Determine the (x, y) coordinate at the center of the cell enclosing the given text.  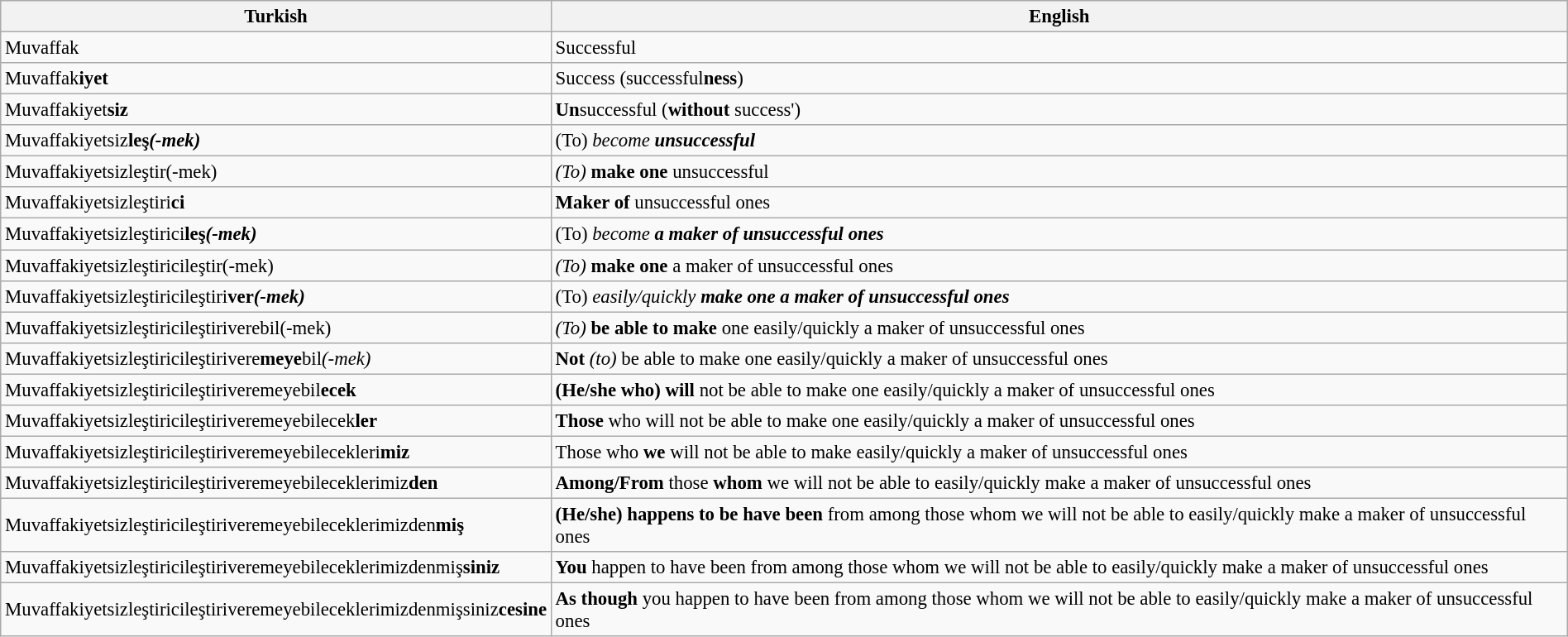
Those who will not be able to make one easily/quickly a maker of unsuccessful ones (1059, 421)
Maker of unsuccessful ones (1059, 203)
Success (successfulness) (1059, 79)
Muvaffak (276, 48)
Muvaffakiyetsizleştiricileştiriveremeyebilecekler (276, 421)
Muvaffakiyetsizleştiricileştiriveremeyebileceklerimizdenmişsiniz (276, 568)
Muvaffakiyetsizleştiricileş(-mek) (276, 234)
Not (to) be able to make one easily/quickly a maker of unsuccessful ones (1059, 358)
Muvaffakiyetsizleştiricileştiriveremeyebilecek (276, 390)
(To) become a maker of unsuccessful ones (1059, 234)
Muvaffakiyetsizleştiricileştiriveremeyebileceklerimizden (276, 483)
(He/she who) will not be able to make one easily/quickly a maker of unsuccessful ones (1059, 390)
(He/she) happens to be have been from among those whom we will not be able to easily/quickly make a maker of unsuccessful ones (1059, 524)
(To) become unsuccessful (1059, 141)
Muvaffakiyetsizleştiricileştiriveremeyebileceklerimizdenmiş (276, 524)
Muvaffakiyetsizleştir(-mek) (276, 172)
Muvaffakiyetsizleştiricileştiriverebil(-mek) (276, 328)
(To) make one a maker of unsuccessful ones (1059, 266)
Muvaffakiyetsizleştiricileştiriveremeyebileceklerimiz (276, 452)
Muvaffakiyetsizleştiricileştir(-mek) (276, 266)
Turkish (276, 17)
Among/From those whom we will not be able to easily/quickly make a maker of unsuccessful ones (1059, 483)
(To) easily/quickly make one a maker of unsuccessful ones (1059, 296)
Muvaffakiyetsizleş(-mek) (276, 141)
Muvaffakiyet (276, 79)
Muvaffakiyetsizleştiricileştiriveremeyebil(-mek) (276, 358)
Successful (1059, 48)
Those who we will not be able to make easily/quickly a maker of unsuccessful ones (1059, 452)
Muvaffakiyetsizleştiricileştiriver(-mek) (276, 296)
You happen to have been from among those whom we will not be able to easily/quickly make a maker of unsuccessful ones (1059, 568)
As though you happen to have been from among those whom we will not be able to easily/quickly make a maker of unsuccessful ones (1059, 611)
English (1059, 17)
Muvaffakiyetsiz (276, 110)
(To) be able to make one easily/quickly a maker of unsuccessful ones (1059, 328)
Unsuccessful (without success') (1059, 110)
Muvaffakiyetsizleştirici (276, 203)
Muvaffakiyetsizleştiricileştiriveremeyebileceklerimizdenmişsinizcesine (276, 611)
(To) make one unsuccessful (1059, 172)
